Capture the cell that displays the provided text and extract its (x, y) central coordinate. 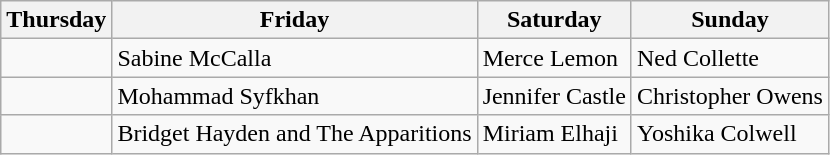
Yoshika Colwell (730, 134)
Friday (294, 20)
Bridget Hayden and The Apparitions (294, 134)
Ned Collette (730, 58)
Saturday (554, 20)
Thursday (56, 20)
Sabine McCalla (294, 58)
Miriam Elhaji (554, 134)
Jennifer Castle (554, 96)
Mohammad Syfkhan (294, 96)
Christopher Owens (730, 96)
Merce Lemon (554, 58)
Sunday (730, 20)
